Extract the [X, Y] coordinate from the center of the cell holding the provided text.  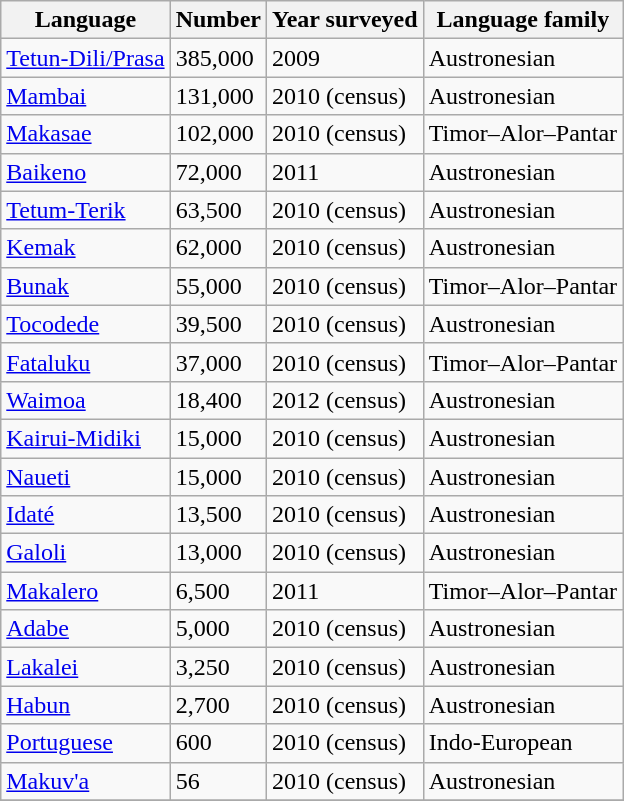
Year surveyed [346, 20]
102,000 [218, 134]
13,000 [218, 553]
Indo-European [523, 743]
Idaté [86, 515]
3,250 [218, 667]
Makalero [86, 591]
2,700 [218, 705]
6,500 [218, 591]
Mambai [86, 96]
Tetun-Dili/Prasa [86, 58]
2009 [346, 58]
13,500 [218, 515]
5,000 [218, 629]
Baikeno [86, 172]
Adabe [86, 629]
131,000 [218, 96]
Waimoa [86, 400]
63,500 [218, 210]
39,500 [218, 324]
Tocodede [86, 324]
72,000 [218, 172]
Language [86, 20]
55,000 [218, 286]
56 [218, 781]
Makasae [86, 134]
Kairui-Midiki [86, 438]
Portuguese [86, 743]
Habun [86, 705]
62,000 [218, 248]
2012 (census) [346, 400]
Tetum-Terik [86, 210]
Lakalei [86, 667]
Makuv'a [86, 781]
Fataluku [86, 362]
Number [218, 20]
Naueti [86, 477]
37,000 [218, 362]
Language family [523, 20]
600 [218, 743]
385,000 [218, 58]
Galoli [86, 553]
18,400 [218, 400]
Bunak [86, 286]
Kemak [86, 248]
